From the cell containing the given text, extract its center point as [X, Y] coordinate. 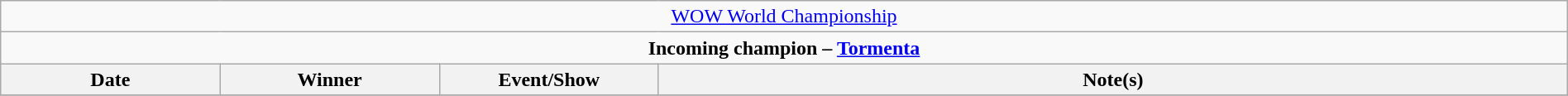
Date [111, 79]
Winner [329, 79]
WOW World Championship [784, 17]
Incoming champion – Tormenta [784, 48]
Note(s) [1113, 79]
Event/Show [549, 79]
